Scan for the cell matching the given text and deliver its [X, Y] coordinate at center. 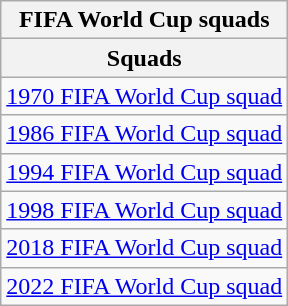
FIFA World Cup squads [144, 20]
Squads [144, 58]
1986 FIFA World Cup squad [144, 134]
1998 FIFA World Cup squad [144, 210]
2018 FIFA World Cup squad [144, 248]
1994 FIFA World Cup squad [144, 172]
1970 FIFA World Cup squad [144, 96]
2022 FIFA World Cup squad [144, 286]
